Pinpoint the cell where the given text exists, returning its [x, y] midpoint coordinate. 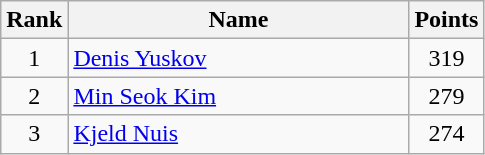
Min Seok Kim [238, 96]
274 [446, 134]
Rank [34, 20]
1 [34, 58]
Kjeld Nuis [238, 134]
Name [238, 20]
Points [446, 20]
3 [34, 134]
319 [446, 58]
279 [446, 96]
Denis Yuskov [238, 58]
2 [34, 96]
